Identify which cell holds the provided text, then report its [x, y] central coordinate. 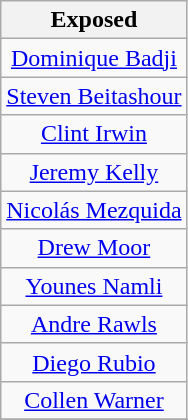
Collen Warner [94, 400]
Drew Moor [94, 248]
Nicolás Mezquida [94, 210]
Andre Rawls [94, 324]
Dominique Badji [94, 58]
Clint Irwin [94, 134]
Steven Beitashour [94, 96]
Diego Rubio [94, 362]
Jeremy Kelly [94, 172]
Exposed [94, 20]
Younes Namli [94, 286]
